From the cell containing the given text, extract its center point as [X, Y] coordinate. 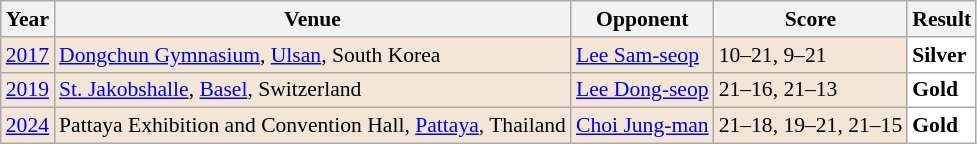
Pattaya Exhibition and Convention Hall, Pattaya, Thailand [312, 126]
Lee Dong-seop [642, 90]
2019 [28, 90]
21–18, 19–21, 21–15 [811, 126]
Choi Jung-man [642, 126]
2017 [28, 55]
Dongchun Gymnasium, Ulsan, South Korea [312, 55]
Opponent [642, 19]
Venue [312, 19]
St. Jakobshalle, Basel, Switzerland [312, 90]
10–21, 9–21 [811, 55]
2024 [28, 126]
Year [28, 19]
Score [811, 19]
Result [942, 19]
Silver [942, 55]
Lee Sam-seop [642, 55]
21–16, 21–13 [811, 90]
